Output the [X, Y] coordinate of the center of the cell containing the given text.  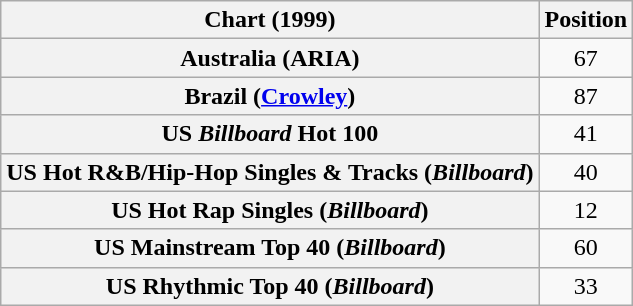
87 [586, 96]
US Mainstream Top 40 (Billboard) [270, 248]
33 [586, 286]
41 [586, 134]
US Rhythmic Top 40 (Billboard) [270, 286]
Position [586, 20]
Brazil (Crowley) [270, 96]
US Billboard Hot 100 [270, 134]
US Hot Rap Singles (Billboard) [270, 210]
12 [586, 210]
US Hot R&B/Hip-Hop Singles & Tracks (Billboard) [270, 172]
40 [586, 172]
Australia (ARIA) [270, 58]
60 [586, 248]
67 [586, 58]
Chart (1999) [270, 20]
